Provide the (x, y) coordinate of the cell's center where the given text is located.  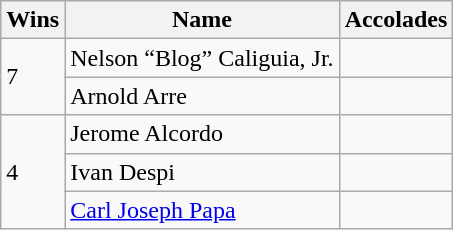
Arnold Arre (202, 96)
Accolades (396, 20)
Nelson “Blog” Caliguia, Jr. (202, 58)
Ivan Despi (202, 172)
Wins (33, 20)
4 (33, 172)
Carl Joseph Papa (202, 210)
7 (33, 77)
Jerome Alcordo (202, 134)
Name (202, 20)
